Find where the given text appears and provide that cell's center as [X, Y] coordinate. 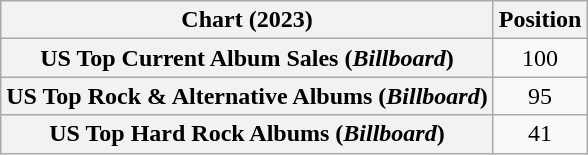
Chart (2023) [247, 20]
100 [540, 58]
US Top Rock & Alternative Albums (Billboard) [247, 96]
US Top Current Album Sales (Billboard) [247, 58]
Position [540, 20]
US Top Hard Rock Albums (Billboard) [247, 134]
41 [540, 134]
95 [540, 96]
